Search for the cell housing the specified text and yield its (X, Y) center coordinate. 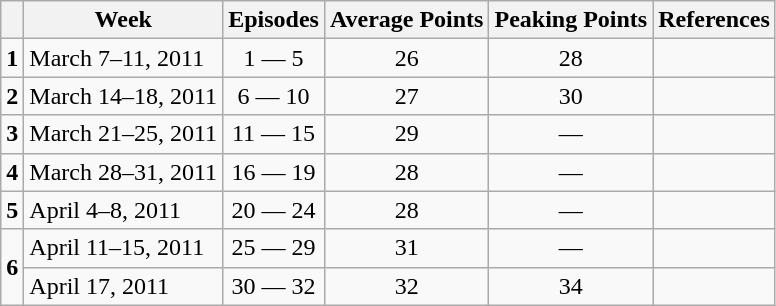
27 (406, 96)
April 17, 2011 (124, 286)
March 7–11, 2011 (124, 58)
11 — 15 (274, 134)
5 (12, 210)
March 28–31, 2011 (124, 172)
1 — 5 (274, 58)
1 (12, 58)
Episodes (274, 20)
25 — 29 (274, 248)
Average Points (406, 20)
2 (12, 96)
30 — 32 (274, 286)
26 (406, 58)
34 (571, 286)
32 (406, 286)
Week (124, 20)
April 11–15, 2011 (124, 248)
29 (406, 134)
March 21–25, 2011 (124, 134)
References (714, 20)
6 — 10 (274, 96)
6 (12, 267)
30 (571, 96)
March 14–18, 2011 (124, 96)
April 4–8, 2011 (124, 210)
20 — 24 (274, 210)
16 — 19 (274, 172)
4 (12, 172)
Peaking Points (571, 20)
31 (406, 248)
3 (12, 134)
